From the cell containing the given text, extract its center point as [x, y] coordinate. 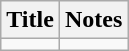
Title [30, 20]
Notes [93, 20]
